Provide the [X, Y] coordinate of the cell's center where the given text is located.  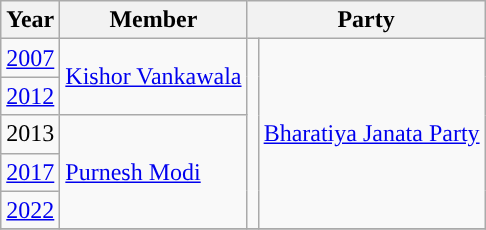
Purnesh Modi [154, 172]
2007 [30, 58]
Member [154, 20]
Bharatiya Janata Party [372, 134]
2013 [30, 134]
Party [366, 20]
2017 [30, 172]
Kishor Vankawala [154, 77]
2022 [30, 210]
2012 [30, 96]
Year [30, 20]
